From the cell containing the given text, extract its center point as (x, y) coordinate. 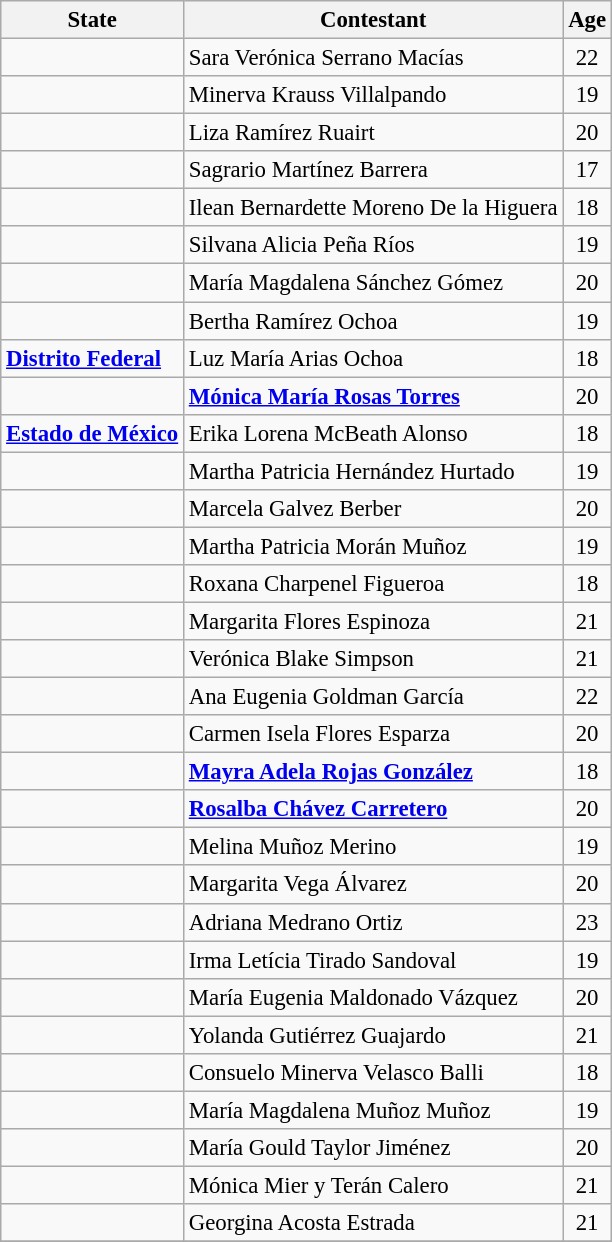
State (92, 20)
Mayra Adela Rojas González (372, 772)
Bertha Ramírez Ochoa (372, 321)
Mónica Mier y Terán Calero (372, 1185)
Luz María Arias Ochoa (372, 358)
Martha Patricia Hernández Hurtado (372, 471)
Distrito Federal (92, 358)
Silvana Alicia Peña Ríos (372, 245)
17 (588, 170)
Sara Verónica Serrano Macías (372, 58)
María Gould Taylor Jiménez (372, 1148)
Liza Ramírez Ruairt (372, 133)
Irma Letícia Tirado Sandoval (372, 960)
Verónica Blake Simpson (372, 659)
Marcela Galvez Berber (372, 509)
Ilean Bernardette Moreno De la Higuera (372, 208)
Roxana Charpenel Figueroa (372, 584)
Mónica María Rosas Torres (372, 396)
Georgina Acosta Estrada (372, 1223)
Erika Lorena McBeath Alonso (372, 433)
Estado de México (92, 433)
Ana Eugenia Goldman García (372, 697)
Contestant (372, 20)
Age (588, 20)
Sagrario Martínez Barrera (372, 170)
Rosalba Chávez Carretero (372, 809)
23 (588, 922)
Margarita Vega Álvarez (372, 885)
María Magdalena Sánchez Gómez (372, 283)
Margarita Flores Espinoza (372, 621)
Consuelo Minerva Velasco Balli (372, 1073)
Yolanda Gutiérrez Guajardo (372, 1035)
Minerva Krauss Villalpando (372, 95)
Carmen Isela Flores Esparza (372, 734)
María Eugenia Maldonado Vázquez (372, 997)
María Magdalena Muñoz Muñoz (372, 1110)
Adriana Medrano Ortiz (372, 922)
Melina Muñoz Merino (372, 847)
Martha Patricia Morán Muñoz (372, 546)
